Extract the (X, Y) coordinate from the center of the cell holding the provided text.  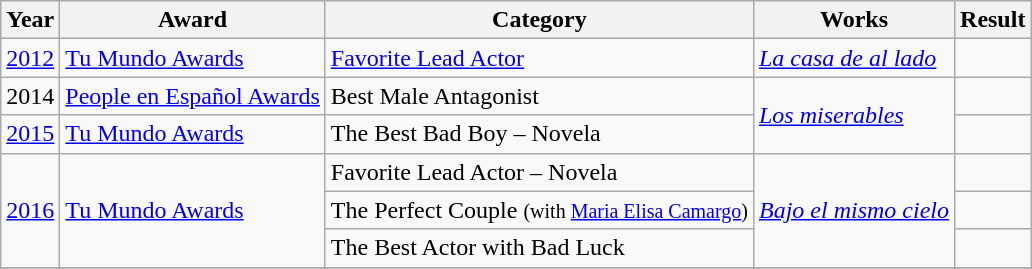
Best Male Antagonist (539, 96)
The Best Bad Boy – Novela (539, 134)
2012 (30, 58)
People en Español Awards (192, 96)
Category (539, 20)
Favorite Lead Actor – Novela (539, 172)
2015 (30, 134)
Award (192, 20)
Los miserables (854, 115)
Result (993, 20)
2014 (30, 96)
Works (854, 20)
2016 (30, 210)
Year (30, 20)
La casa de al lado (854, 58)
Favorite Lead Actor (539, 58)
The Perfect Couple (with Maria Elisa Camargo) (539, 210)
Bajo el mismo cielo (854, 210)
The Best Actor with Bad Luck (539, 248)
